Provide the [X, Y] coordinate of the cell's center where the given text is located.  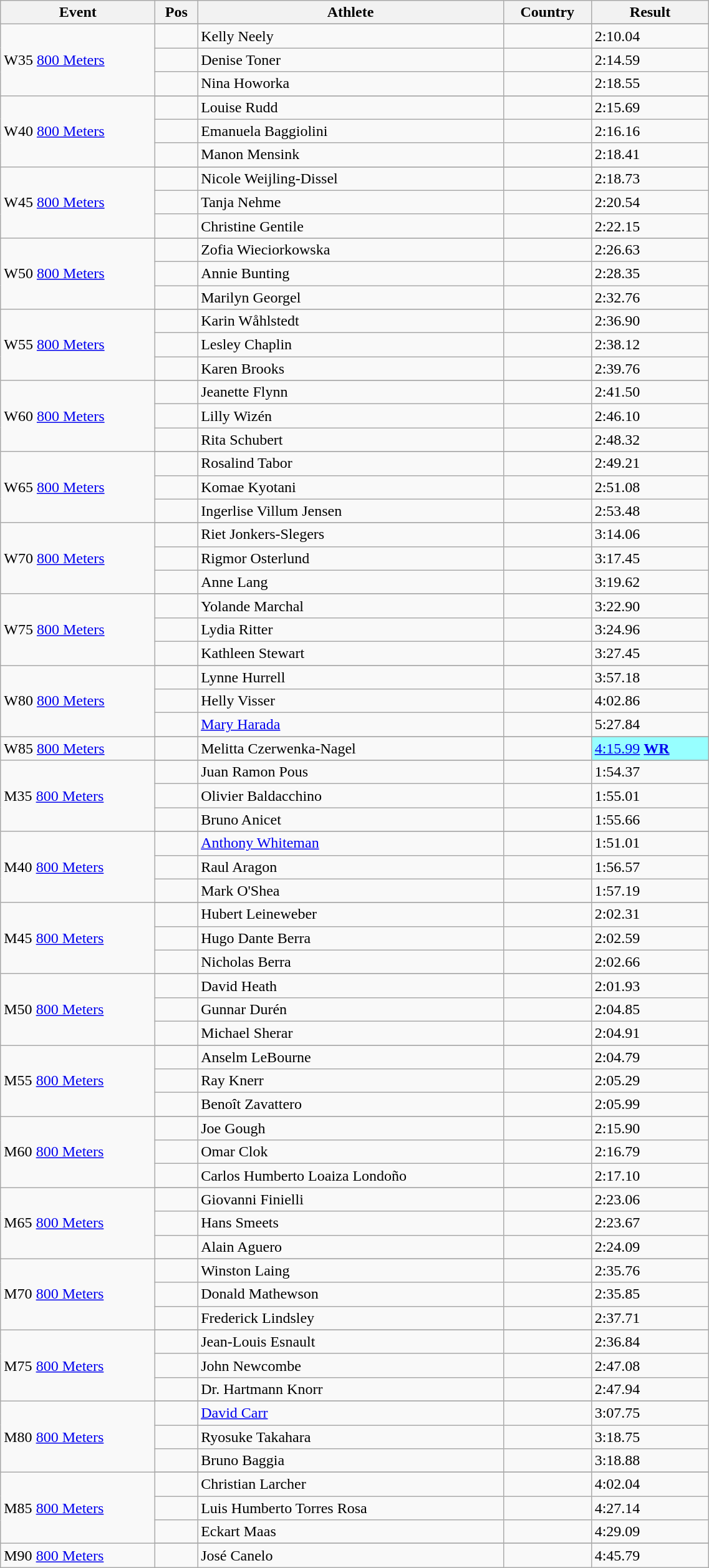
2:53.48 [650, 511]
Hubert Leineweber [350, 914]
1:51.01 [650, 843]
Riet Jonkers-Slegers [350, 535]
Michael Sherar [350, 1033]
3:24.96 [650, 629]
2:04.85 [650, 1009]
4:02.04 [650, 1484]
Yolande Marchal [350, 606]
Jean-Louis Esnault [350, 1342]
Rosalind Tabor [350, 463]
Christine Gentile [350, 226]
3:18.88 [650, 1461]
1:54.37 [650, 772]
Hans Smeets [350, 1223]
2:51.08 [650, 487]
Hugo Dante Berra [350, 938]
Lilly Wizén [350, 416]
W65 800 Meters [78, 487]
Rigmor Osterlund [350, 558]
4:02.86 [650, 701]
Nicole Weijling-Dissel [350, 178]
Juan Ramon Pous [350, 772]
Olivier Baldacchino [350, 796]
M90 800 Meters [78, 1556]
W40 800 Meters [78, 131]
Luis Humberto Torres Rosa [350, 1508]
2:17.10 [650, 1176]
José Canelo [350, 1556]
2:02.66 [650, 962]
Nina Howorka [350, 84]
Event [78, 12]
2:15.90 [650, 1128]
5:27.84 [650, 725]
Ray Knerr [350, 1081]
Komae Kyotani [350, 487]
1:57.19 [650, 891]
2:23.67 [650, 1223]
2:20.54 [650, 202]
2:22.15 [650, 226]
1:56.57 [650, 867]
2:46.10 [650, 416]
Anthony Whiteman [350, 843]
2:38.12 [650, 345]
2:18.73 [650, 178]
Eckart Maas [350, 1532]
3:18.75 [650, 1436]
2:18.41 [650, 155]
Benoît Zavattero [350, 1105]
Bruno Baggia [350, 1461]
W75 800 Meters [78, 629]
M80 800 Meters [78, 1436]
M45 800 Meters [78, 938]
3:57.18 [650, 677]
Gunnar Durén [350, 1009]
2:04.79 [650, 1057]
2:02.31 [650, 914]
Giovanni Finielli [350, 1199]
2:39.76 [650, 369]
Helly Visser [350, 701]
W70 800 Meters [78, 558]
3:14.06 [650, 535]
Emanuela Baggiolini [350, 131]
M60 800 Meters [78, 1152]
3:27.45 [650, 653]
2:23.06 [650, 1199]
Kathleen Stewart [350, 653]
Karin Wåhlstedt [350, 321]
M65 800 Meters [78, 1223]
Jeanette Flynn [350, 392]
Lynne Hurrell [350, 677]
2:36.90 [650, 321]
W45 800 Meters [78, 202]
Ingerlise Villum Jensen [350, 511]
2:14.59 [650, 60]
Manon Mensink [350, 155]
Alain Aguero [350, 1247]
Anne Lang [350, 582]
W50 800 Meters [78, 273]
Lesley Chaplin [350, 345]
2:18.55 [650, 84]
Dr. Hartmann Knorr [350, 1389]
3:22.90 [650, 606]
David Carr [350, 1413]
Winston Laing [350, 1270]
Bruno Anicet [350, 820]
W35 800 Meters [78, 60]
2:05.99 [650, 1105]
Melitta Czerwenka-Nagel [350, 748]
2:35.76 [650, 1270]
2:16.16 [650, 131]
M40 800 Meters [78, 867]
Raul Aragon [350, 867]
M50 800 Meters [78, 1009]
2:47.94 [650, 1389]
M35 800 Meters [78, 796]
W80 800 Meters [78, 700]
4:29.09 [650, 1532]
Denise Toner [350, 60]
2:16.79 [650, 1152]
Pos [176, 12]
Lydia Ritter [350, 629]
Carlos Humberto Loaiza Londoño [350, 1176]
Athlete [350, 12]
Omar Clok [350, 1152]
M85 800 Meters [78, 1508]
2:32.76 [650, 298]
4:15.99 WR [650, 748]
2:48.32 [650, 440]
3:17.45 [650, 558]
Kelly Neely [350, 36]
2:35.85 [650, 1294]
2:28.35 [650, 273]
2:47.08 [650, 1365]
3:07.75 [650, 1413]
2:37.71 [650, 1318]
1:55.66 [650, 820]
2:04.91 [650, 1033]
M75 800 Meters [78, 1365]
2:05.29 [650, 1081]
2:01.93 [650, 985]
2:02.59 [650, 938]
Annie Bunting [350, 273]
Karen Brooks [350, 369]
2:36.84 [650, 1342]
Nicholas Berra [350, 962]
Marilyn Georgel [350, 298]
4:27.14 [650, 1508]
Tanja Nehme [350, 202]
Country [547, 12]
W55 800 Meters [78, 345]
M55 800 Meters [78, 1081]
4:45.79 [650, 1556]
M70 800 Meters [78, 1294]
John Newcombe [350, 1365]
Joe Gough [350, 1128]
Frederick Lindsley [350, 1318]
2:24.09 [650, 1247]
Mary Harada [350, 725]
Zofia Wieciorkowska [350, 249]
Donald Mathewson [350, 1294]
2:41.50 [650, 392]
2:15.69 [650, 107]
3:19.62 [650, 582]
Louise Rudd [350, 107]
Result [650, 12]
2:10.04 [650, 36]
2:49.21 [650, 463]
2:26.63 [650, 249]
W60 800 Meters [78, 416]
W85 800 Meters [78, 748]
Christian Larcher [350, 1484]
1:55.01 [650, 796]
David Heath [350, 985]
Ryosuke Takahara [350, 1436]
Rita Schubert [350, 440]
Anselm LeBourne [350, 1057]
Mark O'Shea [350, 891]
